Search for the cell housing the specified text and yield its (x, y) center coordinate. 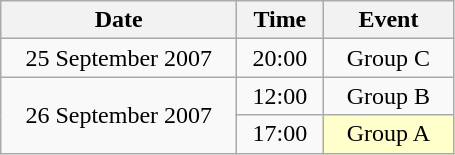
Group C (388, 58)
26 September 2007 (119, 115)
Group A (388, 134)
Time (280, 20)
17:00 (280, 134)
12:00 (280, 96)
Event (388, 20)
Date (119, 20)
20:00 (280, 58)
Group B (388, 96)
25 September 2007 (119, 58)
